Determine the [X, Y] coordinate at the center of the cell enclosing the given text.  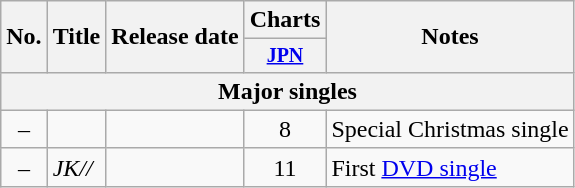
11 [285, 167]
Special Christmas single [450, 129]
JPN [285, 56]
Notes [450, 37]
Charts [285, 20]
Major singles [288, 91]
8 [285, 129]
Release date [175, 37]
Title [76, 37]
First DVD single [450, 167]
JK// [76, 167]
No. [24, 37]
